Extract the [x, y] coordinate from the center of the cell holding the provided text.  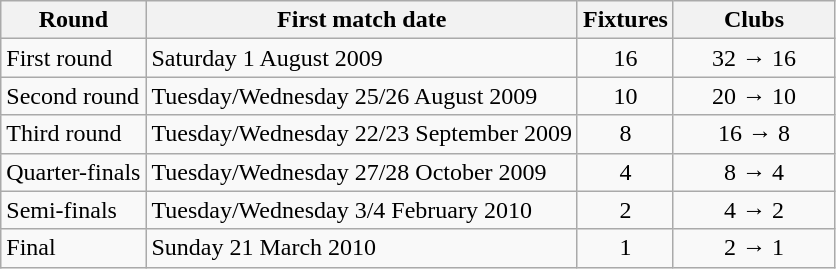
1 [625, 248]
First match date [362, 20]
First round [74, 58]
Sunday 21 March 2010 [362, 248]
8 [625, 134]
4 → 2 [754, 210]
Tuesday/Wednesday 3/4 February 2010 [362, 210]
Tuesday/Wednesday 25/26 August 2009 [362, 96]
32 → 16 [754, 58]
Third round [74, 134]
10 [625, 96]
Round [74, 20]
2 → 1 [754, 248]
Clubs [754, 20]
16 [625, 58]
Quarter-finals [74, 172]
20 → 10 [754, 96]
Semi-finals [74, 210]
Tuesday/Wednesday 27/28 October 2009 [362, 172]
16 → 8 [754, 134]
Saturday 1 August 2009 [362, 58]
2 [625, 210]
Fixtures [625, 20]
Final [74, 248]
8 → 4 [754, 172]
4 [625, 172]
Tuesday/Wednesday 22/23 September 2009 [362, 134]
Second round [74, 96]
